Return (x, y) of the center of cell containing provided text 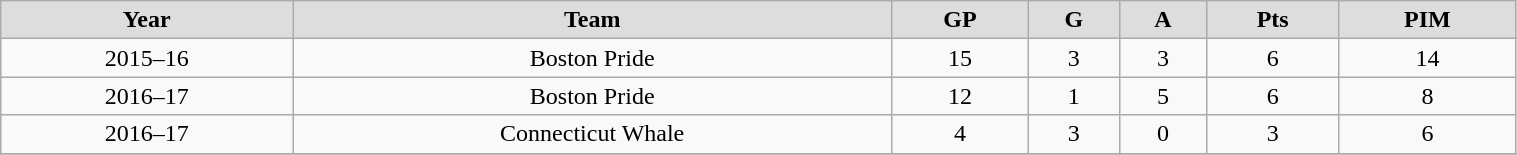
0 (1162, 134)
Connecticut Whale (592, 134)
1 (1074, 96)
14 (1428, 58)
Team (592, 20)
G (1074, 20)
GP (960, 20)
5 (1162, 96)
4 (960, 134)
15 (960, 58)
2015–16 (147, 58)
PIM (1428, 20)
12 (960, 96)
Year (147, 20)
A (1162, 20)
Pts (1273, 20)
8 (1428, 96)
